Detect which cell encompasses the target text, then output its [x, y] center coordinate. 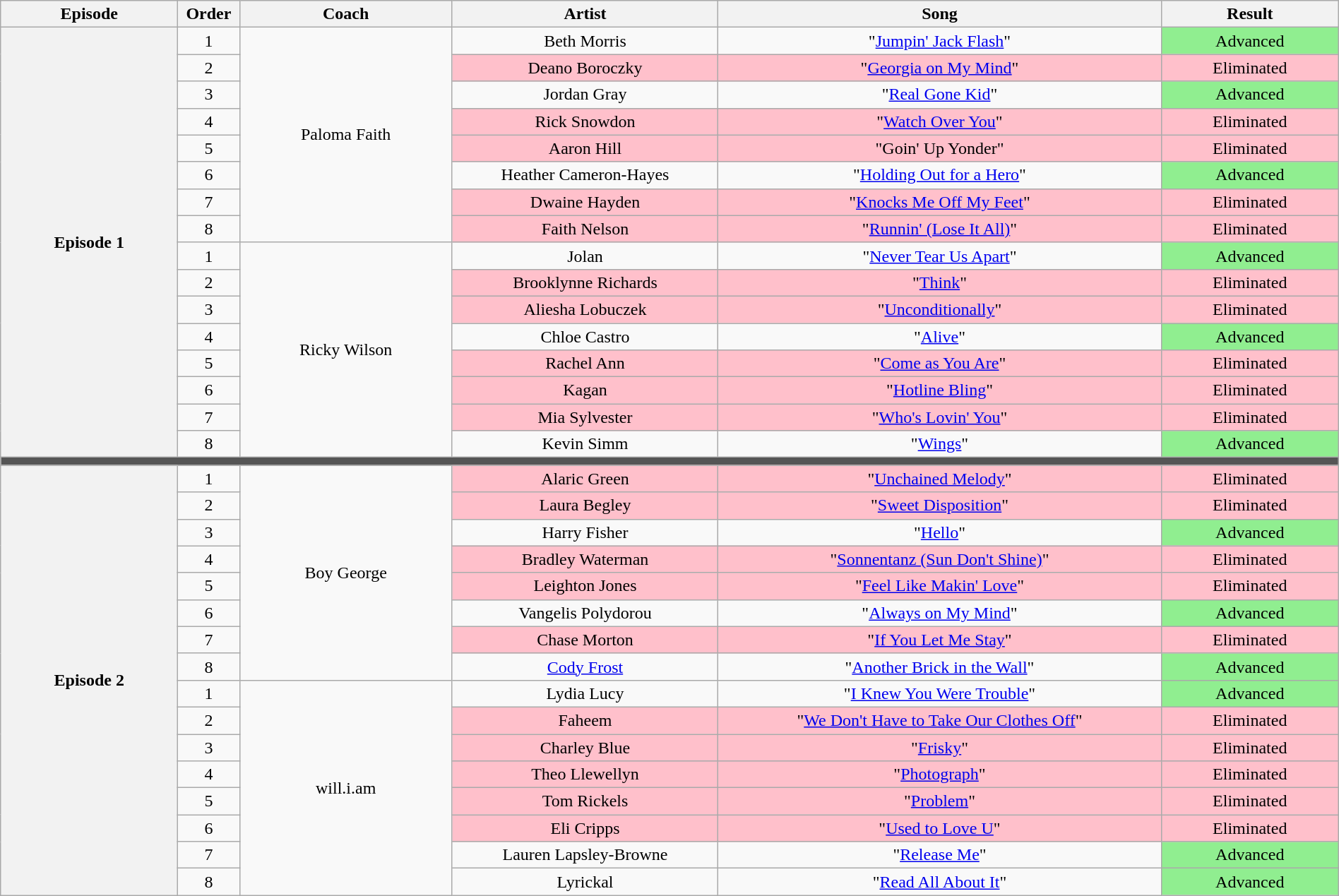
"Release Me" [939, 855]
"Wings" [939, 444]
Order [209, 14]
Artist [585, 14]
Chase Morton [585, 640]
Heather Cameron-Hayes [585, 175]
Beth Morris [585, 41]
Deano Boroczky [585, 68]
"Georgia on My Mind" [939, 68]
Faheem [585, 720]
Jolan [585, 256]
"We Don't Have to Take Our Clothes Off" [939, 720]
Leighton Jones [585, 586]
Dwaine Hayden [585, 202]
"Problem" [939, 801]
"Runnin' (Lose It All)" [939, 229]
"Another Brick in the Wall" [939, 667]
Laura Begley [585, 506]
"Never Tear Us Apart" [939, 256]
Charley Blue [585, 748]
"Jumpin' Jack Flash" [939, 41]
"Think" [939, 282]
Alaric Green [585, 479]
"Goin' Up Yonder" [939, 148]
Lyrickal [585, 882]
Song [939, 14]
Bradley Waterman [585, 559]
"Come as You Are" [939, 364]
Theo Llewellyn [585, 775]
Rachel Ann [585, 364]
"Holding Out for a Hero" [939, 175]
"Hotline Bling" [939, 390]
"Frisky" [939, 748]
Paloma Faith [346, 135]
Aliesha Lobuczek [585, 309]
Faith Nelson [585, 229]
Rick Snowdon [585, 121]
"Watch Over You" [939, 121]
"Sonnentanz (Sun Don't Shine)" [939, 559]
"Who's Lovin' You" [939, 417]
"Feel Like Makin' Love" [939, 586]
Episode 2 [89, 681]
Kevin Simm [585, 444]
"Used to Love U" [939, 828]
Eli Cripps [585, 828]
Episode 1 [89, 243]
Coach [346, 14]
"Real Gone Kid" [939, 95]
"Unconditionally" [939, 309]
Episode [89, 14]
Ricky Wilson [346, 350]
"Alive" [939, 337]
will.i.am [346, 787]
Vangelis Polydorou [585, 613]
Mia Sylvester [585, 417]
"Knocks Me Off My Feet" [939, 202]
Jordan Gray [585, 95]
Lydia Lucy [585, 693]
"Photograph" [939, 775]
Tom Rickels [585, 801]
"I Knew You Were Trouble" [939, 693]
"Read All About It" [939, 882]
Boy George [346, 573]
"Sweet Disposition" [939, 506]
"Hello" [939, 532]
Cody Frost [585, 667]
Lauren Lapsley-Browne [585, 855]
"If You Let Me Stay" [939, 640]
"Unchained Melody" [939, 479]
Result [1250, 14]
"Always on My Mind" [939, 613]
Chloe Castro [585, 337]
Kagan [585, 390]
Aaron Hill [585, 148]
Harry Fisher [585, 532]
Brooklynne Richards [585, 282]
